Identify which cell holds the provided text, then report its (x, y) central coordinate. 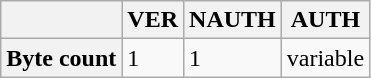
variable (325, 58)
AUTH (325, 20)
Byte count (62, 58)
VER (153, 20)
NAUTH (233, 20)
